Scan for the cell matching the given text and deliver its [x, y] coordinate at center. 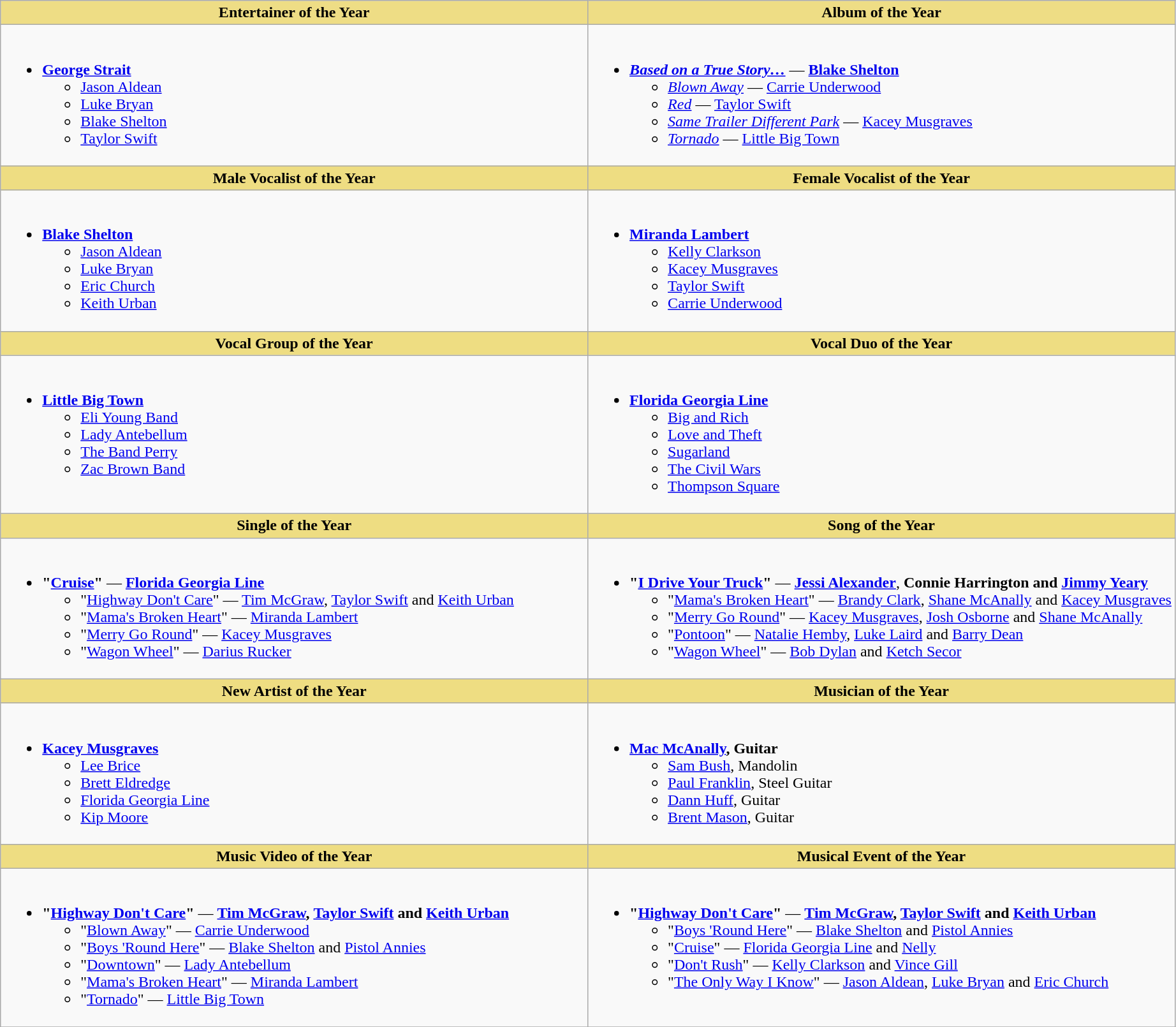
Little Big TownEli Young BandLady AntebellumThe Band PerryZac Brown Band [295, 434]
Single of the Year [295, 526]
Miranda LambertKelly ClarksonKacey MusgravesTaylor SwiftCarrie Underwood [881, 260]
Musical Event of the Year [881, 856]
Album of the Year [881, 13]
Kacey MusgravesLee BriceBrett EldredgeFlorida Georgia LineKip Moore [295, 773]
Vocal Duo of the Year [881, 343]
Florida Georgia LineBig and RichLove and TheftSugarlandThe Civil WarsThompson Square [881, 434]
Musician of the Year [881, 691]
Blake SheltonJason AldeanLuke BryanEric ChurchKeith Urban [295, 260]
New Artist of the Year [295, 691]
Song of the Year [881, 526]
Male Vocalist of the Year [295, 178]
Vocal Group of the Year [295, 343]
Female Vocalist of the Year [881, 178]
Mac McAnally, GuitarSam Bush, MandolinPaul Franklin, Steel GuitarDann Huff, GuitarBrent Mason, Guitar [881, 773]
Music Video of the Year [295, 856]
Entertainer of the Year [295, 13]
George StraitJason AldeanLuke BryanBlake SheltonTaylor Swift [295, 96]
